Provide the (x, y) coordinate of the cell's center where the given text is located.  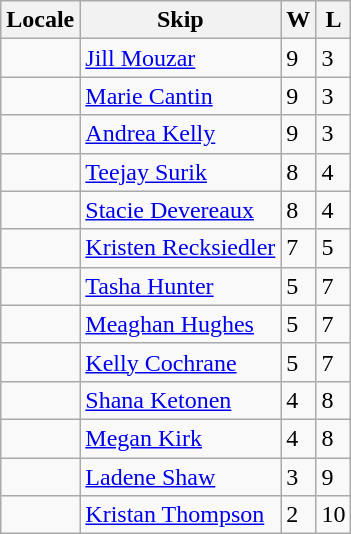
Kristen Recksiedler (180, 248)
Jill Mouzar (180, 58)
L (334, 20)
Ladene Shaw (180, 477)
Andrea Kelly (180, 134)
Tasha Hunter (180, 286)
W (298, 20)
Kelly Cochrane (180, 362)
Marie Cantin (180, 96)
Skip (180, 20)
10 (334, 515)
Locale (40, 20)
Stacie Devereaux (180, 210)
Meaghan Hughes (180, 324)
Kristan Thompson (180, 515)
Megan Kirk (180, 438)
Shana Ketonen (180, 400)
2 (298, 515)
Teejay Surik (180, 172)
